Output the [x, y] coordinate of the center of the cell containing the given text.  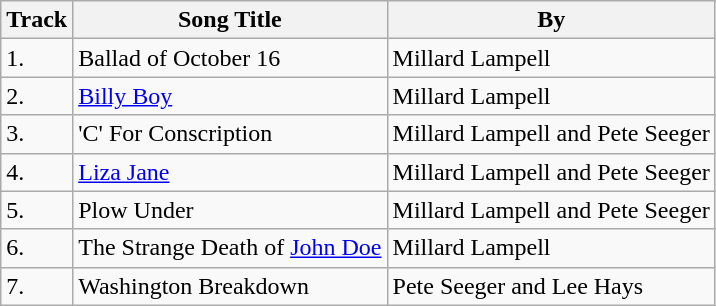
Track [37, 20]
5. [37, 210]
2. [37, 96]
1. [37, 58]
The Strange Death of John Doe [230, 248]
4. [37, 172]
Song Title [230, 20]
'C' For Conscription [230, 134]
6. [37, 248]
Washington Breakdown [230, 286]
7. [37, 286]
Billy Boy [230, 96]
3. [37, 134]
Plow Under [230, 210]
Pete Seeger and Lee Hays [551, 286]
By [551, 20]
Liza Jane [230, 172]
Ballad of October 16 [230, 58]
